Provide the [X, Y] coordinate of the cell's center where the given text is located.  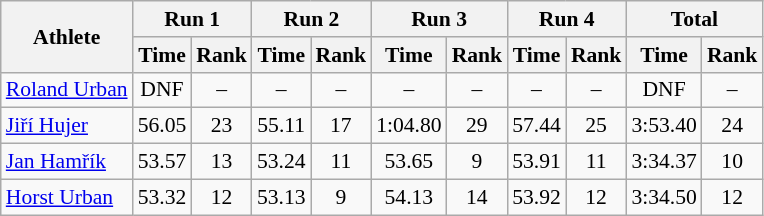
Jan Hamřík [67, 162]
Total [694, 19]
3:34.50 [664, 197]
55.11 [282, 126]
53.92 [536, 197]
Jiří Hujer [67, 126]
Roland Urban [67, 90]
57.44 [536, 126]
56.05 [162, 126]
53.32 [162, 197]
3:53.40 [664, 126]
14 [478, 197]
53.13 [282, 197]
Run 3 [439, 19]
23 [222, 126]
Athlete [67, 36]
24 [732, 126]
10 [732, 162]
Horst Urban [67, 197]
1:04.80 [408, 126]
54.13 [408, 197]
25 [596, 126]
13 [222, 162]
3:34.37 [664, 162]
Run 1 [192, 19]
53.91 [536, 162]
53.65 [408, 162]
Run 2 [312, 19]
29 [478, 126]
17 [342, 126]
53.57 [162, 162]
Run 4 [566, 19]
53.24 [282, 162]
